Extract the [x, y] coordinate from the center of the cell holding the provided text.  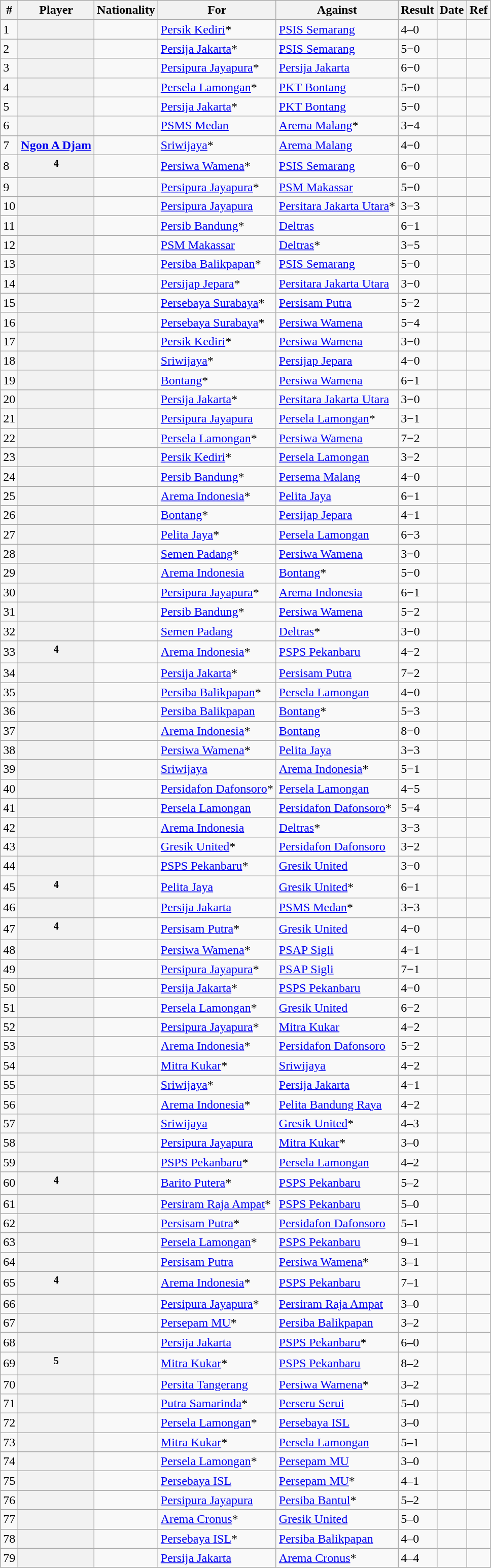
2 [9, 49]
42 [9, 827]
49 [9, 969]
52 [9, 1027]
37 [9, 731]
43 [9, 846]
15 [9, 303]
6−3 [417, 534]
44 [9, 866]
5−3 [417, 711]
Persebaya ISL* [217, 1539]
29 [9, 573]
26 [9, 515]
For [217, 10]
Arema Malang [337, 145]
46 [9, 908]
22 [9, 438]
9 [9, 187]
Perseru Serui [337, 1404]
56 [9, 1104]
53 [9, 1046]
50 [9, 988]
4–3 [417, 1123]
58 [9, 1143]
3−5 [417, 245]
Persitara Jakarta Utara* [337, 206]
34 [9, 673]
4–1 [417, 1481]
63 [9, 1242]
4–2 [417, 1162]
Persema Malang [337, 477]
20 [9, 399]
12 [9, 245]
36 [9, 711]
27 [9, 534]
Persiba Bantul* [337, 1500]
23 [9, 457]
7 [9, 145]
71 [9, 1404]
Nationality [126, 10]
19 [9, 380]
8–2 [417, 1363]
Persiram Raja Ampat [337, 1304]
Ref [479, 10]
3–1 [417, 1262]
59 [9, 1162]
3−4 [417, 126]
47 [9, 929]
67 [9, 1323]
66 [9, 1304]
57 [9, 1123]
14 [9, 283]
Bontang [337, 731]
18 [9, 361]
78 [9, 1539]
8 [9, 166]
51 [9, 1008]
Persiram Raja Ampat* [217, 1204]
PSMS Medan* [337, 908]
16 [9, 322]
3−1 [417, 419]
33 [9, 652]
6–0 [417, 1342]
9–1 [417, 1242]
41 [9, 808]
35 [9, 692]
28 [9, 554]
7–1 [417, 1283]
45 [9, 887]
39 [9, 769]
# [9, 10]
Pelita Jaya* [217, 534]
75 [9, 1481]
30 [9, 592]
Player [56, 10]
Persijap Jepara* [217, 283]
21 [9, 419]
62 [9, 1223]
68 [9, 1342]
6−2 [417, 1008]
13 [9, 264]
PSMS Medan [217, 126]
25 [9, 496]
Deltras [337, 226]
Mitra Kukar [337, 1027]
61 [9, 1204]
79 [9, 1558]
38 [9, 750]
10 [9, 206]
3 [9, 68]
8−0 [417, 731]
11 [9, 226]
Result [417, 10]
Ngon A Djam [56, 145]
72 [9, 1423]
76 [9, 1500]
6 [9, 126]
Persepam MU [337, 1462]
73 [9, 1442]
1 [9, 29]
4–4 [417, 1558]
Putra Samarinda* [217, 1404]
31 [9, 612]
Semen Padang [217, 631]
Semen Padang* [217, 554]
48 [9, 950]
40 [9, 789]
17 [9, 341]
7−1 [417, 969]
24 [9, 477]
55 [9, 1085]
Pelita Bandung Raya [337, 1104]
69 [9, 1363]
Arema Malang* [337, 126]
64 [9, 1262]
77 [9, 1519]
Persita Tangerang [217, 1384]
70 [9, 1384]
32 [9, 631]
60 [9, 1183]
Against [337, 10]
54 [9, 1065]
4−5 [417, 789]
5−1 [417, 769]
74 [9, 1462]
Date [451, 10]
65 [9, 1283]
Barito Putera* [217, 1183]
